Capture the cell that displays the provided text and extract its [x, y] central coordinate. 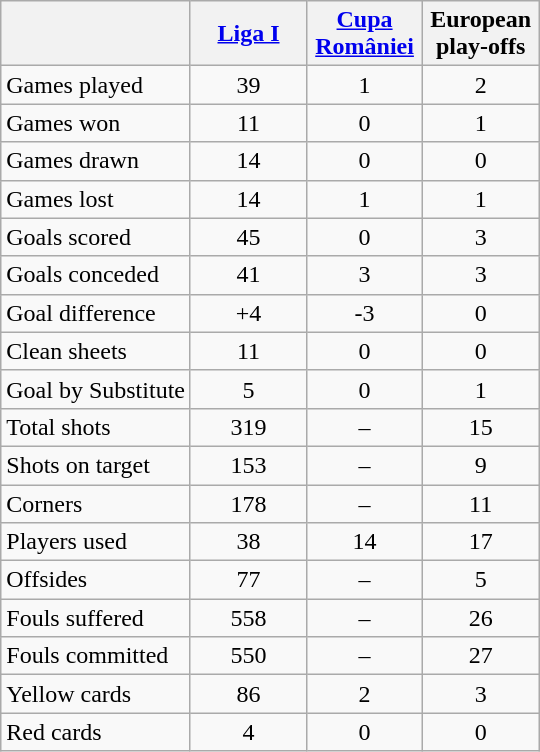
Cupa României [365, 34]
39 [248, 85]
Total shots [96, 427]
Liga I [248, 34]
Goals conceded [96, 275]
Clean sheets [96, 351]
Offsides [96, 580]
-3 [365, 313]
Games won [96, 123]
9 [481, 465]
45 [248, 237]
Players used [96, 542]
Games drawn [96, 161]
European play-offs [481, 34]
Corners [96, 503]
27 [481, 656]
Goal difference [96, 313]
17 [481, 542]
26 [481, 618]
Games lost [96, 199]
550 [248, 656]
Shots on target [96, 465]
558 [248, 618]
Goals scored [96, 237]
38 [248, 542]
Fouls suffered [96, 618]
153 [248, 465]
178 [248, 503]
Red cards [96, 732]
15 [481, 427]
Goal by Substitute [96, 389]
319 [248, 427]
86 [248, 694]
+4 [248, 313]
4 [248, 732]
41 [248, 275]
Games played [96, 85]
Yellow cards [96, 694]
Fouls committed [96, 656]
77 [248, 580]
